Determine the (X, Y) coordinate at the center of the cell enclosing the given text.  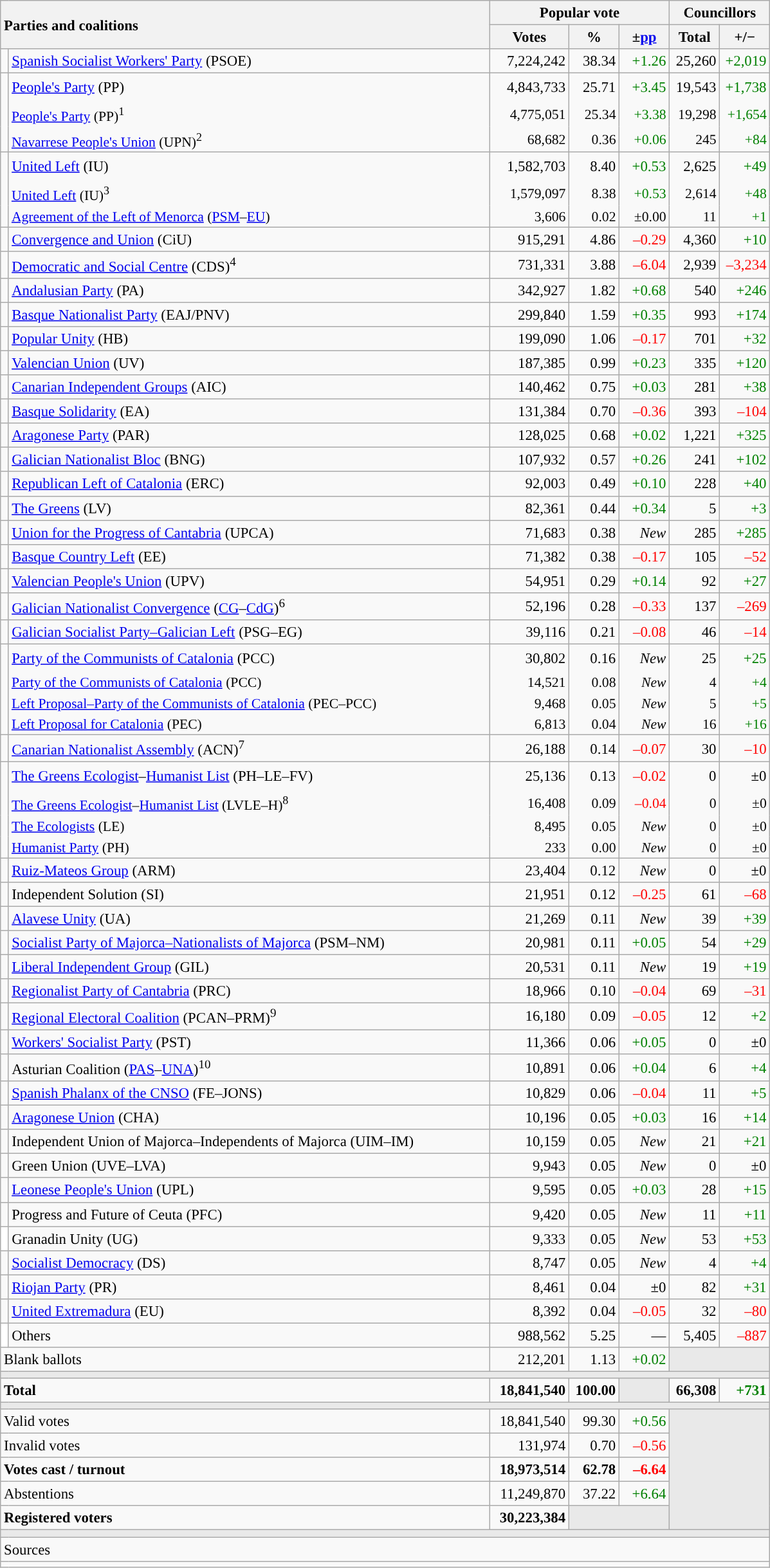
Republican Left of Catalonia (ERC) (249, 484)
0.02 (594, 216)
62.78 (594, 1470)
Others (249, 1335)
0.29 (594, 581)
731,331 (529, 265)
+325 (745, 435)
53 (695, 1239)
19,543 (695, 87)
1,582,703 (529, 166)
Progress and Future of Ceuta (PFC) (249, 1214)
–6.64 (645, 1470)
+0.68 (645, 291)
Regional Electoral Coalition (PCAN–PRM)9 (249, 1016)
People's Party (PP)1 (249, 114)
39,116 (529, 632)
+49 (745, 166)
2,625 (695, 166)
25.34 (594, 114)
+0.56 (645, 1421)
299,840 (529, 315)
46 (695, 632)
0.99 (594, 363)
Democratic and Social Centre (CDS)4 (249, 265)
+2,019 (745, 61)
+0.14 (645, 581)
0.28 (594, 606)
100.00 (594, 1390)
–68 (745, 894)
+40 (745, 484)
6 (695, 1068)
–14 (745, 632)
Granadin Unity (UG) (249, 1239)
0.00 (594, 846)
66,308 (695, 1390)
Blank ballots (246, 1360)
11,366 (529, 1042)
4,360 (695, 239)
8,495 (529, 826)
107,932 (529, 460)
–3,234 (745, 265)
United Left (IU)3 (249, 193)
82,361 (529, 508)
0.44 (594, 508)
342,927 (529, 291)
52,196 (529, 606)
+3 (745, 508)
21,951 (529, 894)
0.10 (594, 991)
–52 (745, 556)
0.49 (594, 484)
2,939 (695, 265)
Navarrese People's Union (UPN)2 (249, 139)
+731 (745, 1390)
30 (695, 749)
Galician Nationalist Bloc (BNG) (249, 460)
+14 (745, 1118)
10,891 (529, 1068)
19 (695, 967)
The Greens Ecologist–Humanist List (PH–LE–FV) (249, 776)
+21 (745, 1142)
4,775,051 (529, 114)
–31 (745, 991)
10,829 (529, 1093)
+32 (745, 339)
— (645, 1335)
+10 (745, 239)
69 (695, 991)
+/− (745, 37)
233 (529, 846)
Union for the Progress of Cantabria (UPCA) (249, 533)
–10 (745, 749)
285 (695, 533)
37.22 (594, 1494)
+120 (745, 363)
–0.33 (645, 606)
+1,738 (745, 87)
0.68 (594, 435)
Basque Country Left (EE) (249, 556)
Agreement of the Left of Menorca (PSM–EU) (249, 216)
Convergence and Union (CiU) (249, 239)
9,595 (529, 1190)
23,404 (529, 870)
Popular Unity (HB) (249, 339)
Alavese Unity (UA) (249, 918)
Socialist Party of Majorca–Nationalists of Majorca (PSM–NM) (249, 942)
% (594, 37)
82 (695, 1287)
+16 (745, 724)
25,136 (529, 776)
39 (695, 918)
Green Union (UVE–LVA) (249, 1166)
131,974 (529, 1446)
18,966 (529, 991)
Popular vote (579, 13)
335 (695, 363)
540 (695, 291)
±0.00 (645, 216)
–269 (745, 606)
993 (695, 315)
9,420 (529, 1214)
United Left (IU) (249, 166)
128,025 (529, 435)
16,408 (529, 803)
3.88 (594, 265)
+1,654 (745, 114)
Aragonese Party (PAR) (249, 435)
30,802 (529, 657)
140,462 (529, 387)
+19 (745, 967)
+0.10 (645, 484)
25.71 (594, 87)
0.57 (594, 460)
1,221 (695, 435)
0.13 (594, 776)
+285 (745, 533)
393 (695, 412)
26,188 (529, 749)
–887 (745, 1335)
+31 (745, 1287)
71,683 (529, 533)
Asturian Coalition (PAS–UNA)10 (249, 1068)
228 (695, 484)
+0.06 (645, 139)
4,843,733 (529, 87)
The Ecologists (LE) (249, 826)
The Greens Ecologist–Humanist List (LVLE–H)8 (249, 803)
0.36 (594, 139)
131,384 (529, 412)
Regionalist Party of Cantabria (PRC) (249, 991)
+0.34 (645, 508)
+11 (745, 1214)
+48 (745, 193)
+102 (745, 460)
71,382 (529, 556)
+174 (745, 315)
8.38 (594, 193)
14,521 (529, 682)
20,981 (529, 942)
988,562 (529, 1335)
21 (695, 1142)
Valid votes (246, 1421)
Left Proposal for Catalonia (PEC) (249, 724)
0.16 (594, 657)
12 (695, 1016)
7,224,242 (529, 61)
Sources (385, 1549)
Left Proposal–Party of the Communists of Catalonia (PEC–PCC) (249, 704)
92,003 (529, 484)
Spanish Phalanx of the CNSO (FE–JONS) (249, 1093)
People's Party (PP) (249, 87)
Basque Solidarity (EA) (249, 412)
701 (695, 339)
+3.45 (645, 87)
Votes cast / turnout (246, 1470)
68,682 (529, 139)
–0.36 (645, 412)
8,747 (529, 1263)
28 (695, 1190)
105 (695, 556)
Aragonese Union (CHA) (249, 1118)
99.30 (594, 1421)
Valencian Union (UV) (249, 363)
Independent Solution (SI) (249, 894)
241 (695, 460)
5.25 (594, 1335)
1.13 (594, 1360)
Workers' Socialist Party (PST) (249, 1042)
Andalusian Party (PA) (249, 291)
Valencian People's Union (UPV) (249, 581)
1.06 (594, 339)
–0.56 (645, 1446)
32 (695, 1311)
+0.26 (645, 460)
+1.26 (645, 61)
–80 (745, 1311)
±pp (645, 37)
Galician Socialist Party–Galician Left (PSG–EG) (249, 632)
8,461 (529, 1287)
–104 (745, 412)
20,531 (529, 967)
Councillors (720, 13)
+39 (745, 918)
10,159 (529, 1142)
6,813 (529, 724)
8.40 (594, 166)
+15 (745, 1190)
1,579,097 (529, 193)
Liberal Independent Group (GIL) (249, 967)
Socialist Democracy (DS) (249, 1263)
19,298 (695, 114)
+84 (745, 139)
+1 (745, 216)
281 (695, 387)
Leonese People's Union (UPL) (249, 1190)
Basque Nationalist Party (EAJ/PNV) (249, 315)
+29 (745, 942)
2,614 (695, 193)
21,269 (529, 918)
30,223,384 (529, 1518)
0.75 (594, 387)
25 (695, 657)
Spanish Socialist Workers' Party (PSOE) (249, 61)
54,951 (529, 581)
18,973,514 (529, 1470)
Registered voters (246, 1518)
199,090 (529, 339)
Canarian Independent Groups (AIC) (249, 387)
Ruiz-Mateos Group (ARM) (249, 870)
Galician Nationalist Convergence (CG–CdG)6 (249, 606)
+0.35 (645, 315)
+6.64 (645, 1494)
10,196 (529, 1118)
0.14 (594, 749)
–0.08 (645, 632)
54 (695, 942)
25,260 (695, 61)
1.82 (594, 291)
137 (695, 606)
–0.29 (645, 239)
Invalid votes (246, 1446)
4.86 (594, 239)
–6.04 (645, 265)
245 (695, 139)
915,291 (529, 239)
38.34 (594, 61)
9,943 (529, 1166)
0.08 (594, 682)
187,385 (529, 363)
8,392 (529, 1311)
9,333 (529, 1239)
–0.02 (645, 776)
9,468 (529, 704)
92 (695, 581)
Riojan Party (PR) (249, 1287)
–0.07 (645, 749)
United Extremadura (EU) (249, 1311)
Parties and coalitions (246, 24)
+246 (745, 291)
1.59 (594, 315)
16,180 (529, 1016)
–0.25 (645, 894)
+0.04 (645, 1068)
Votes (529, 37)
+53 (745, 1239)
61 (695, 894)
Canarian Nationalist Assembly (ACN)7 (249, 749)
+3.38 (645, 114)
+25 (745, 657)
+2 (745, 1016)
0.21 (594, 632)
Independent Union of Majorca–Independents of Majorca (UIM–IM) (249, 1142)
Abstentions (246, 1494)
3,606 (529, 216)
11,249,870 (529, 1494)
+38 (745, 387)
+27 (745, 581)
+0.23 (645, 363)
5,405 (695, 1335)
Humanist Party (PH) (249, 846)
212,201 (529, 1360)
The Greens (LV) (249, 508)
